Output the (X, Y) coordinate of the center of the cell containing the given text.  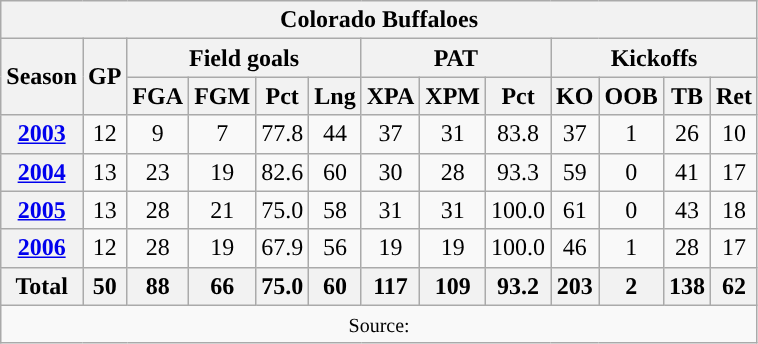
66 (222, 286)
Source: (380, 324)
2005 (42, 210)
7 (222, 134)
XPM (453, 96)
58 (335, 210)
93.2 (518, 286)
93.3 (518, 172)
46 (575, 248)
77.8 (282, 134)
FGM (222, 96)
203 (575, 286)
Season (42, 77)
Total (42, 286)
9 (158, 134)
44 (335, 134)
18 (734, 210)
10 (734, 134)
Field goals (244, 58)
23 (158, 172)
43 (686, 210)
TB (686, 96)
GP (104, 77)
XPA (390, 96)
41 (686, 172)
OOB (631, 96)
83.8 (518, 134)
2006 (42, 248)
117 (390, 286)
KO (575, 96)
Lng (335, 96)
30 (390, 172)
FGA (158, 96)
62 (734, 286)
21 (222, 210)
67.9 (282, 248)
82.6 (282, 172)
138 (686, 286)
Kickoffs (654, 58)
PAT (456, 58)
Colorado Buffaloes (380, 20)
109 (453, 286)
88 (158, 286)
56 (335, 248)
61 (575, 210)
Ret (734, 96)
26 (686, 134)
2004 (42, 172)
2003 (42, 134)
2 (631, 286)
50 (104, 286)
59 (575, 172)
